Return the (x, y) coordinate for the center point of the cell that contains the specified text.  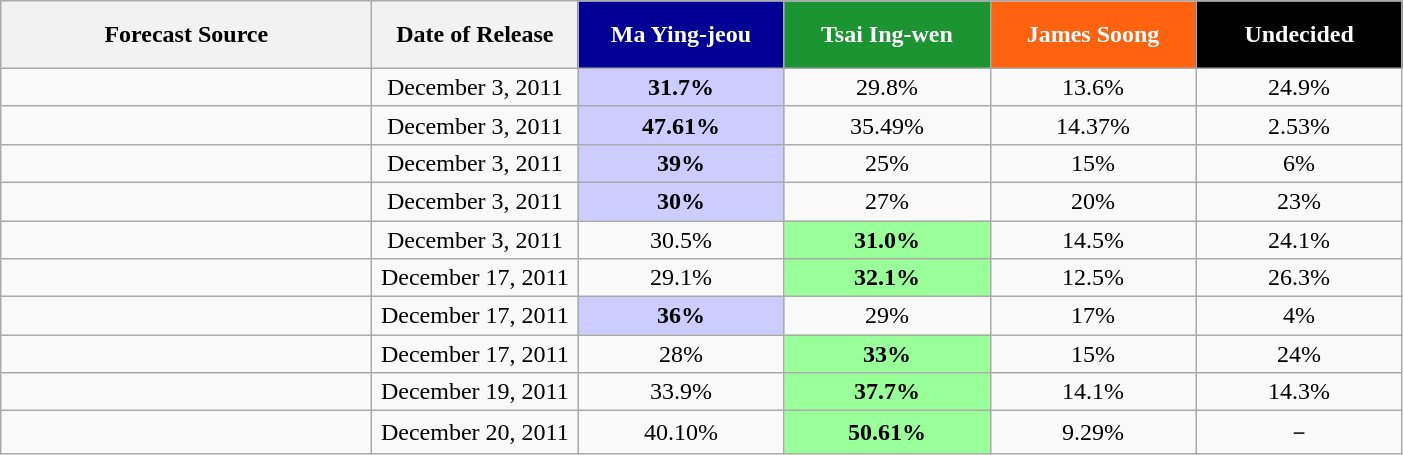
40.10% (681, 432)
29.1% (681, 278)
33.9% (681, 392)
14.3% (1299, 392)
9.29% (1093, 432)
6% (1299, 163)
24% (1299, 354)
December 19, 2011 (475, 392)
50.61% (887, 432)
31.7% (681, 87)
Forecast Source (186, 35)
30% (681, 201)
33% (887, 354)
20% (1093, 201)
4% (1299, 316)
14.37% (1093, 125)
14.1% (1093, 392)
32.1% (887, 278)
28% (681, 354)
December 20, 2011 (475, 432)
13.6% (1093, 87)
Undecided (1299, 35)
24.1% (1299, 239)
James Soong (1093, 35)
29% (887, 316)
35.49% (887, 125)
30.5% (681, 239)
17% (1093, 316)
Tsai Ing-wen (887, 35)
37.7% (887, 392)
26.3% (1299, 278)
29.8% (887, 87)
47.61% (681, 125)
36% (681, 316)
14.5% (1093, 239)
Date of Release (475, 35)
24.9% (1299, 87)
27% (887, 201)
31.0% (887, 239)
－ (1299, 432)
Ma Ying-jeou (681, 35)
25% (887, 163)
23% (1299, 201)
2.53% (1299, 125)
39% (681, 163)
12.5% (1093, 278)
